Determine the (X, Y) coordinate at the center of the cell enclosing the given text.  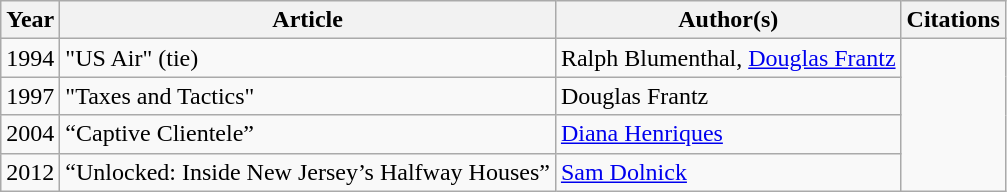
Sam Dolnick (728, 172)
“Unlocked: Inside New Jersey’s Halfway Houses” (308, 172)
Citations (953, 20)
Author(s) (728, 20)
1997 (30, 96)
2012 (30, 172)
“Captive Clientele” (308, 134)
Ralph Blumenthal, Douglas Frantz (728, 58)
"US Air" (tie) (308, 58)
2004 (30, 134)
Year (30, 20)
Article (308, 20)
Douglas Frantz (728, 96)
"Taxes and Tactics" (308, 96)
Diana Henriques (728, 134)
1994 (30, 58)
